Pinpoint the cell where the given text exists, returning its [X, Y] midpoint coordinate. 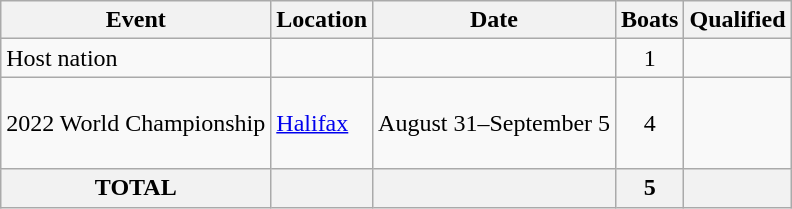
Halifax [322, 123]
Qualified [738, 20]
Host nation [136, 58]
Boats [650, 20]
2022 World Championship [136, 123]
TOTAL [136, 188]
Event [136, 20]
4 [650, 123]
August 31–September 5 [494, 123]
1 [650, 58]
5 [650, 188]
Location [322, 20]
Date [494, 20]
